Locate the cell with the specified text and output its (x, y) center coordinate. 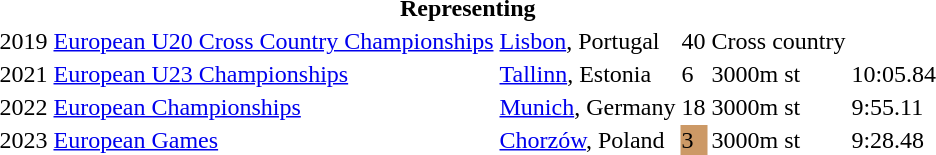
European U20 Cross Country Championships (274, 41)
Chorzów, Poland (588, 140)
Tallinn, Estonia (588, 74)
Cross country (778, 41)
18 (694, 107)
European U23 Championships (274, 74)
Munich, Germany (588, 107)
6 (694, 74)
European Games (274, 140)
40 (694, 41)
Lisbon, Portugal (588, 41)
European Championships (274, 107)
3 (694, 140)
